Extract the [X, Y] coordinate from the center of the cell holding the provided text.  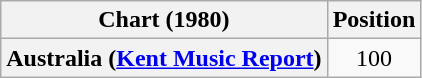
Australia (Kent Music Report) [164, 58]
Chart (1980) [164, 20]
100 [374, 58]
Position [374, 20]
